Return the (x, y) coordinate for the center point of the cell that contains the specified text.  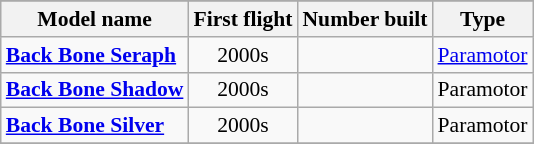
Model name (95, 19)
Back Bone Shadow (95, 90)
Back Bone Silver (95, 126)
Type (483, 19)
Back Bone Seraph (95, 55)
Number built (364, 19)
First flight (242, 19)
